Extract the [x, y] coordinate from the center of the cell holding the provided text.  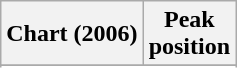
Chart (2006) [72, 34]
Peak position [189, 34]
